Search for the cell housing the specified text and yield its (x, y) center coordinate. 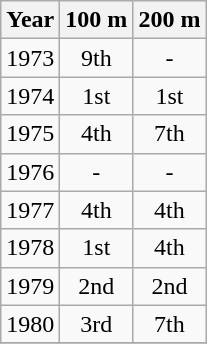
3rd (96, 324)
1977 (30, 210)
1979 (30, 286)
Year (30, 20)
100 m (96, 20)
1976 (30, 172)
1975 (30, 134)
1980 (30, 324)
200 m (170, 20)
9th (96, 58)
1978 (30, 248)
1973 (30, 58)
1974 (30, 96)
